Detect which cell encompasses the target text, then output its [x, y] center coordinate. 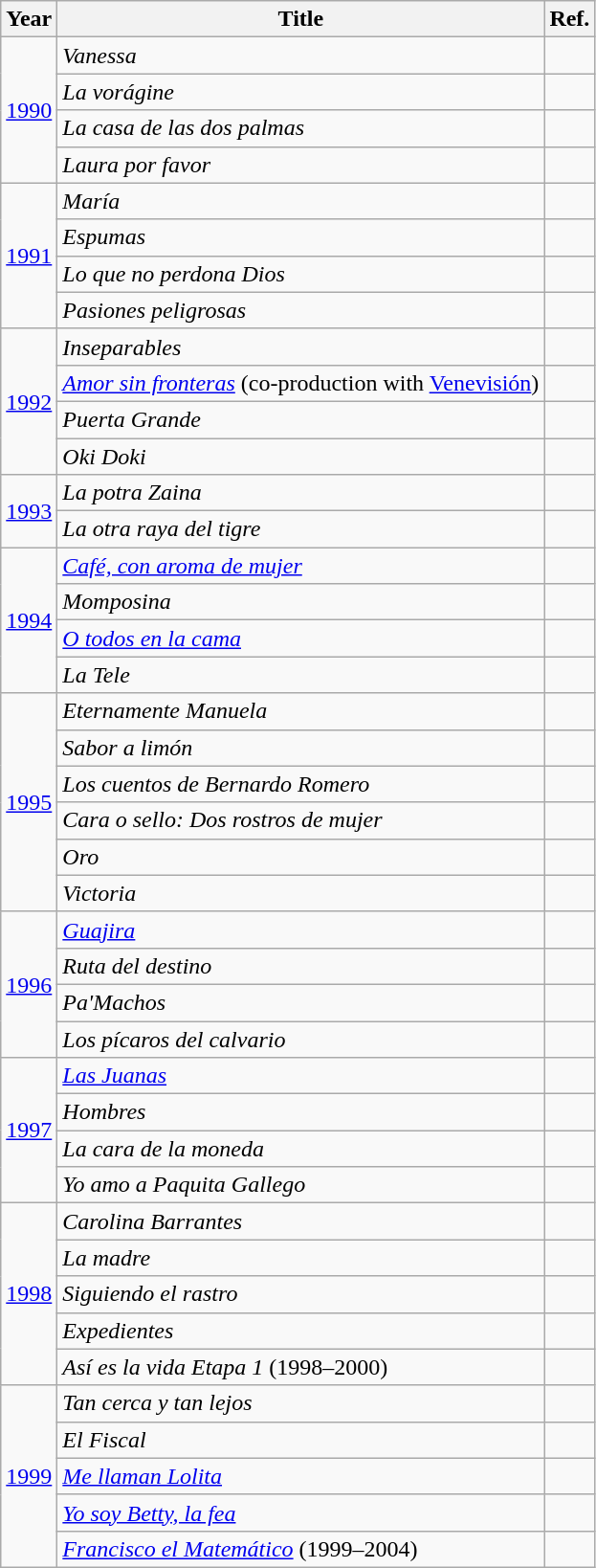
Amor sin fronteras (co-production with Venevisión) [300, 383]
La cara de la moneda [300, 1149]
La vorágine [300, 92]
Yo amo a Paquita Gallego [300, 1185]
Expedientes [300, 1331]
Pasiones peligrosas [300, 310]
Ref. [570, 19]
Lo que no perdona Dios [300, 274]
Guajira [300, 930]
Café, con aroma de mujer [300, 566]
1999 [29, 1476]
Inseparables [300, 347]
Oki Doki [300, 457]
1996 [29, 984]
Las Juanas [300, 1076]
1992 [29, 401]
El Fiscal [300, 1440]
Ruta del destino [300, 966]
1997 [29, 1131]
Me llaman Lolita [300, 1476]
1991 [29, 256]
La otra raya del tigre [300, 529]
La madre [300, 1258]
1998 [29, 1294]
Hombres [300, 1112]
La casa de las dos palmas [300, 128]
Victoria [300, 893]
Title [300, 19]
Yo soy Betty, la fea [300, 1512]
Puerta Grande [300, 419]
Year [29, 19]
Sabor a limón [300, 748]
1993 [29, 511]
Tan cerca y tan lejos [300, 1403]
Pa'Machos [300, 1002]
Francisco el Matemático (1999–2004) [300, 1549]
Siguiendo el rastro [300, 1294]
Espumas [300, 237]
1994 [29, 620]
Carolina Barrantes [300, 1221]
Los cuentos de Bernardo Romero [300, 784]
Así es la vida Etapa 1 (1998–2000) [300, 1367]
1995 [29, 802]
Laura por favor [300, 165]
Oro [300, 857]
Vanessa [300, 56]
María [300, 201]
Eternamente Manuela [300, 711]
O todos en la cama [300, 638]
Los pícaros del calvario [300, 1039]
La Tele [300, 675]
Cara o sello: Dos rostros de mujer [300, 820]
1990 [29, 110]
Momposina [300, 602]
La potra Zaina [300, 493]
